From the cell containing the given text, extract its center point as (X, Y) coordinate. 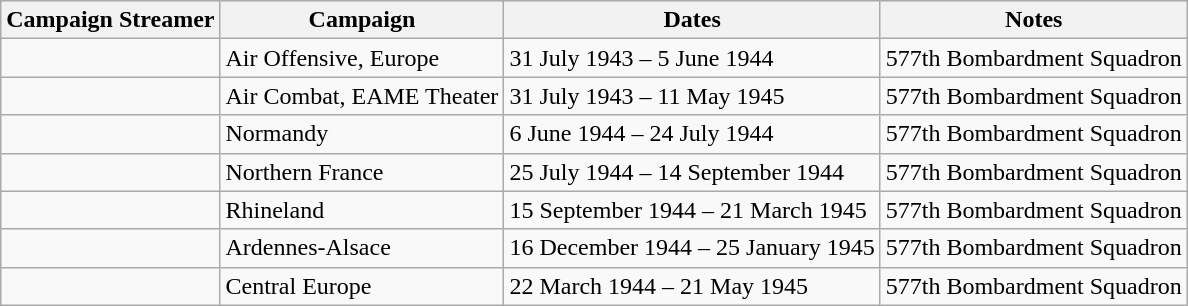
31 July 1943 – 5 June 1944 (692, 58)
31 July 1943 – 11 May 1945 (692, 96)
6 June 1944 – 24 July 1944 (692, 134)
Air Offensive, Europe (362, 58)
15 September 1944 – 21 March 1945 (692, 210)
Campaign (362, 20)
16 December 1944 – 25 January 1945 (692, 248)
Air Combat, EAME Theater (362, 96)
Central Europe (362, 286)
25 July 1944 – 14 September 1944 (692, 172)
Rhineland (362, 210)
Dates (692, 20)
22 March 1944 – 21 May 1945 (692, 286)
Northern France (362, 172)
Normandy (362, 134)
Campaign Streamer (110, 20)
Notes (1034, 20)
Ardennes-Alsace (362, 248)
